Identify which cell holds the provided text, then report its [x, y] central coordinate. 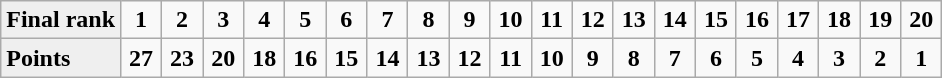
27 [142, 58]
23 [182, 58]
19 [880, 20]
17 [798, 20]
Points [61, 58]
Final rank [61, 20]
